Search for the cell housing the specified text and yield its [x, y] center coordinate. 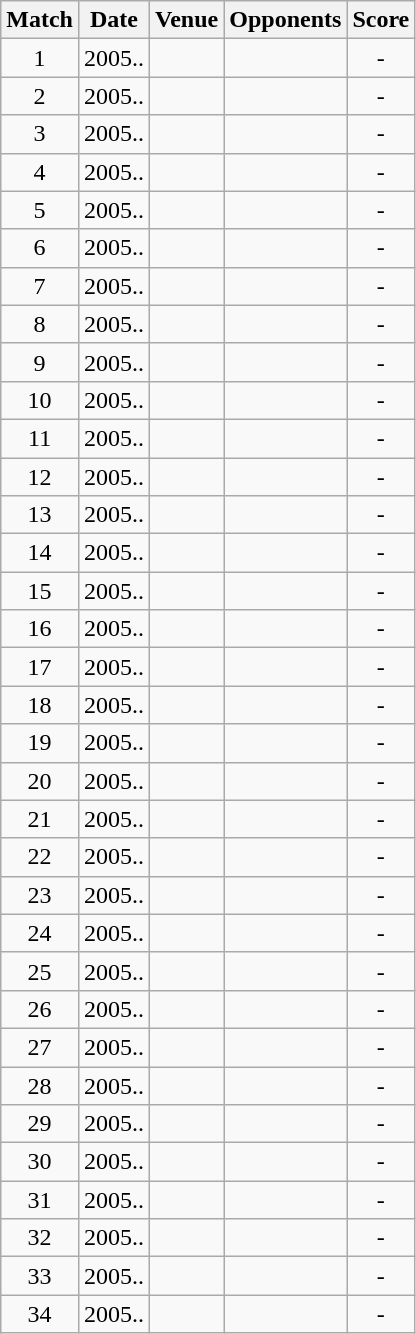
Score [381, 20]
Venue [187, 20]
8 [40, 324]
14 [40, 553]
15 [40, 591]
17 [40, 667]
24 [40, 933]
30 [40, 1162]
34 [40, 1314]
1 [40, 58]
Date [114, 20]
9 [40, 362]
13 [40, 515]
4 [40, 172]
27 [40, 1047]
16 [40, 629]
2 [40, 96]
Opponents [286, 20]
33 [40, 1276]
23 [40, 895]
19 [40, 743]
6 [40, 248]
10 [40, 400]
29 [40, 1124]
5 [40, 210]
3 [40, 134]
25 [40, 971]
7 [40, 286]
22 [40, 857]
26 [40, 1009]
32 [40, 1238]
28 [40, 1085]
Match [40, 20]
31 [40, 1200]
20 [40, 781]
11 [40, 438]
12 [40, 477]
21 [40, 819]
18 [40, 705]
